For the text-containing cell, return its midpoint in (x, y) coordinate format. 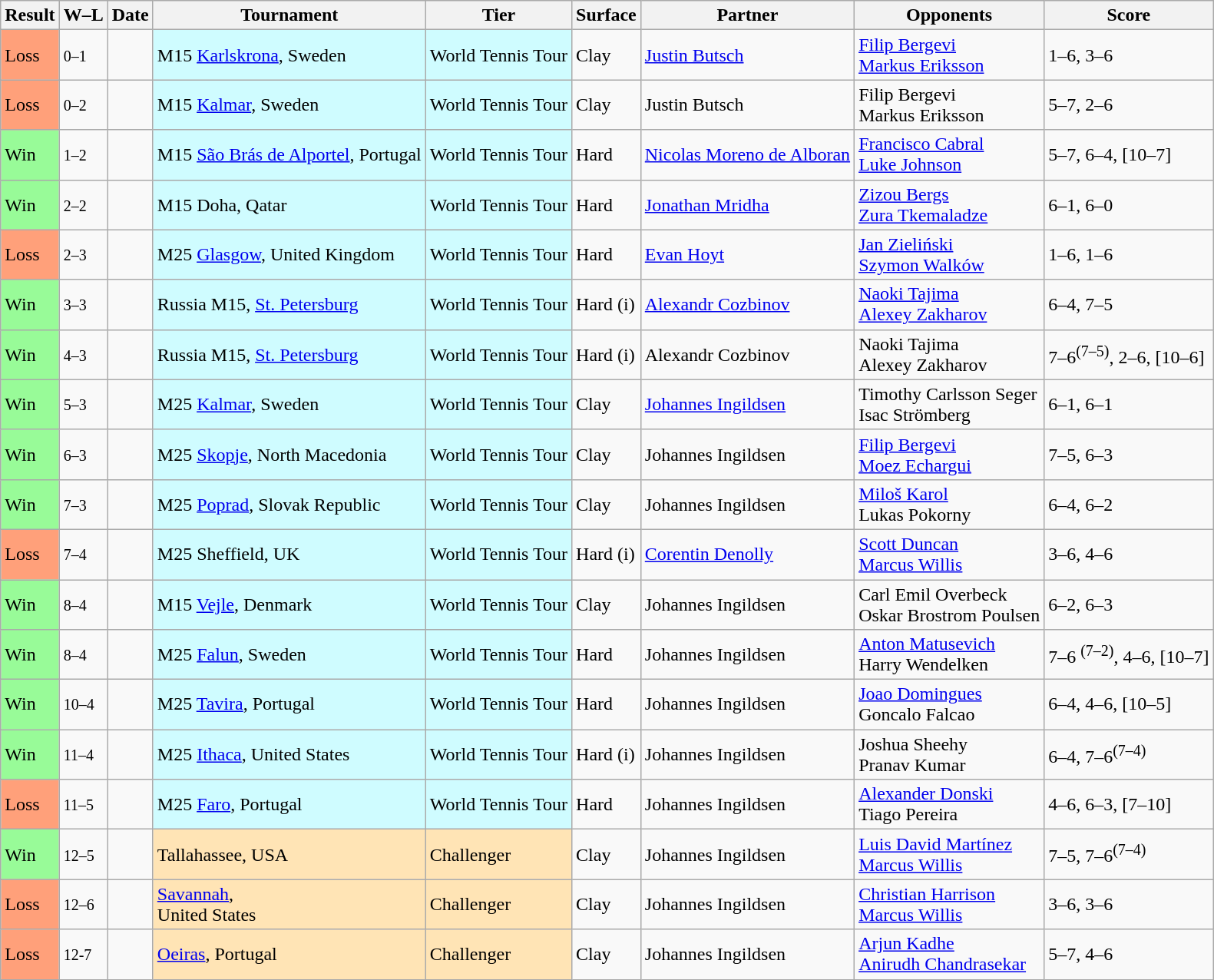
Joao Domingues Goncalo Falcao (949, 705)
5–7, 6–4, [10–7] (1129, 155)
11–4 (83, 754)
12–5 (83, 854)
7–3 (83, 504)
Corentin Denolly (747, 555)
Tournament (289, 15)
M25 Kalmar, Sweden (289, 404)
Zizou Bergs Zura Tkemaladze (949, 204)
Evan Hoyt (747, 255)
Anton Matusevich Harry Wendelken (949, 654)
Carl Emil Overbeck Oskar Brostrom Poulsen (949, 604)
6–4, 7–6(7–4) (1129, 754)
M15 Kalmar, Sweden (289, 104)
6–4, 4–6, [10–5] (1129, 705)
0–1 (83, 55)
M25 Sheffield, UK (289, 555)
Result (30, 15)
Filip Bergevi Moez Echargui (949, 455)
5–7, 2–6 (1129, 104)
5–7, 4–6 (1129, 954)
M25 Faro, Portugal (289, 805)
3–3 (83, 304)
Jonathan Mridha (747, 204)
Jan Zieliński Szymon Walków (949, 255)
2–3 (83, 255)
Date (131, 15)
Tier (498, 15)
Savannah, United States (289, 905)
6–1, 6–0 (1129, 204)
4–3 (83, 355)
Christian Harrison Marcus Willis (949, 905)
7–6 (7–2), 4–6, [10–7] (1129, 654)
6–4, 7–5 (1129, 304)
7–5, 7–6(7–4) (1129, 854)
0–2 (83, 104)
11–5 (83, 805)
Tallahassee, USA (289, 854)
1–6, 1–6 (1129, 255)
Opponents (949, 15)
M25 Falun, Sweden (289, 654)
Timothy Carlsson Seger Isac Strömberg (949, 404)
7–5, 6–3 (1129, 455)
3–6, 4–6 (1129, 555)
2–2 (83, 204)
Arjun Kadhe Anirudh Chandrasekar (949, 954)
12-7 (83, 954)
M15 Doha, Qatar (289, 204)
Joshua Sheehy Pranav Kumar (949, 754)
M25 Skopje, North Macedonia (289, 455)
M25 Tavira, Portugal (289, 705)
3–6, 3–6 (1129, 905)
4–6, 6–3, [7–10] (1129, 805)
7–4 (83, 555)
1–2 (83, 155)
Scott Duncan Marcus Willis (949, 555)
M15 Karlskrona, Sweden (289, 55)
M25 Ithaca, United States (289, 754)
7–6(7–5), 2–6, [10–6] (1129, 355)
Partner (747, 15)
Alexander Donski Tiago Pereira (949, 805)
6–4, 6–2 (1129, 504)
Luis David Martínez Marcus Willis (949, 854)
W–L (83, 15)
12–6 (83, 905)
M25 Glasgow, United Kingdom (289, 255)
1–6, 3–6 (1129, 55)
5–3 (83, 404)
6–2, 6–3 (1129, 604)
M25 Poprad, Slovak Republic (289, 504)
M15 Vejle, Denmark (289, 604)
Miloš Karol Lukas Pokorny (949, 504)
Surface (607, 15)
6–1, 6–1 (1129, 404)
M15 São Brás de Alportel, Portugal (289, 155)
Oeiras, Portugal (289, 954)
Nicolas Moreno de Alboran (747, 155)
10–4 (83, 705)
Francisco Cabral Luke Johnson (949, 155)
6–3 (83, 455)
Score (1129, 15)
